Pinpoint the cell where the given text exists, returning its (X, Y) midpoint coordinate. 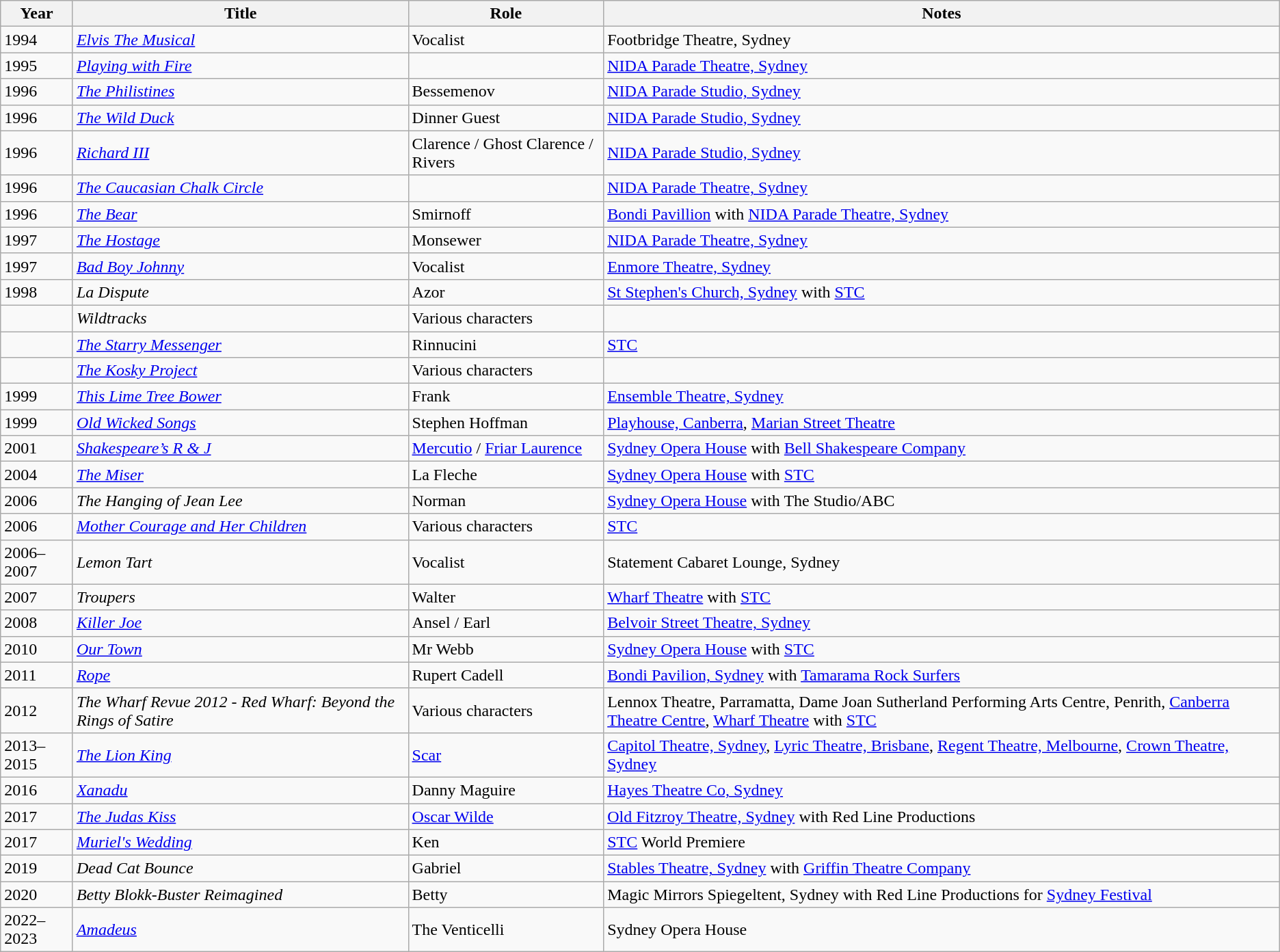
2019 (37, 869)
2008 (37, 623)
Rope (241, 675)
2022–2023 (37, 930)
Mother Courage and Her Children (241, 527)
Dead Cat Bounce (241, 869)
2004 (37, 475)
Bessemenov (506, 92)
Walter (506, 597)
Bondi Pavillion with NIDA Parade Theatre, Sydney (942, 214)
Our Town (241, 649)
Azor (506, 292)
The Wild Duck (241, 118)
2001 (37, 449)
Hayes Theatre Co, Sydney (942, 790)
2011 (37, 675)
Stables Theatre, Sydney with Griffin Theatre Company (942, 869)
Norman (506, 501)
Sydney Opera House with Bell Shakespeare Company (942, 449)
2012 (37, 710)
Killer Joe (241, 623)
Title (241, 14)
Troupers (241, 597)
The Kosky Project (241, 371)
The Wharf Revue 2012 - Red Wharf: Beyond the Rings of Satire (241, 710)
The Venticelli (506, 930)
Muriel's Wedding (241, 843)
Scar (506, 755)
Betty (506, 895)
Sydney Opera House with The Studio/ABC (942, 501)
Wharf Theatre with STC (942, 597)
Playhouse, Canberra, Marian Street Theatre (942, 423)
Sydney Opera House (942, 930)
The Hanging of Jean Lee (241, 501)
The Starry Messenger (241, 344)
Richard III (241, 153)
Belvoir Street Theatre, Sydney (942, 623)
Frank (506, 397)
Danny Maguire (506, 790)
The Miser (241, 475)
Lennox Theatre, Parramatta, Dame Joan Sutherland Performing Arts Centre, Penrith, Canberra Theatre Centre, Wharf Theatre with STC (942, 710)
1998 (37, 292)
Enmore Theatre, Sydney (942, 266)
Magic Mirrors Spiegeltent, Sydney with Red Line Productions for Sydney Festival (942, 895)
Bondi Pavilion, Sydney with Tamarama Rock Surfers (942, 675)
The Philistines (241, 92)
Elvis The Musical (241, 40)
Clarence / Ghost Clarence / Rivers (506, 153)
Xanadu (241, 790)
Bad Boy Johnny (241, 266)
2010 (37, 649)
The Hostage (241, 240)
Rupert Cadell (506, 675)
1995 (37, 66)
2006–2007 (37, 562)
Ensemble Theatre, Sydney (942, 397)
Rinnucini (506, 344)
Monsewer (506, 240)
2007 (37, 597)
Wildtracks (241, 318)
2020 (37, 895)
Notes (942, 14)
Mr Webb (506, 649)
Role (506, 14)
Ken (506, 843)
Mercutio / Friar Laurence (506, 449)
Year (37, 14)
Lemon Tart (241, 562)
Smirnoff (506, 214)
Gabriel (506, 869)
This Lime Tree Bower (241, 397)
Footbridge Theatre, Sydney (942, 40)
2013–2015 (37, 755)
Playing with Fire (241, 66)
Dinner Guest (506, 118)
Oscar Wilde (506, 816)
The Caucasian Chalk Circle (241, 188)
Betty Blokk-Buster Reimagined (241, 895)
La Fleche (506, 475)
Amadeus (241, 930)
St Stephen's Church, Sydney with STC (942, 292)
Old Wicked Songs (241, 423)
The Judas Kiss (241, 816)
2016 (37, 790)
Ansel / Earl (506, 623)
STC World Premiere (942, 843)
The Lion King (241, 755)
The Bear (241, 214)
La Dispute (241, 292)
Shakespeare’s R & J (241, 449)
Capitol Theatre, Sydney, Lyric Theatre, Brisbane, Regent Theatre, Melbourne, Crown Theatre, Sydney (942, 755)
Statement Cabaret Lounge, Sydney (942, 562)
1994 (37, 40)
Old Fitzroy Theatre, Sydney with Red Line Productions (942, 816)
Stephen Hoffman (506, 423)
